Output the (x, y) coordinate of the center of the cell containing the given text.  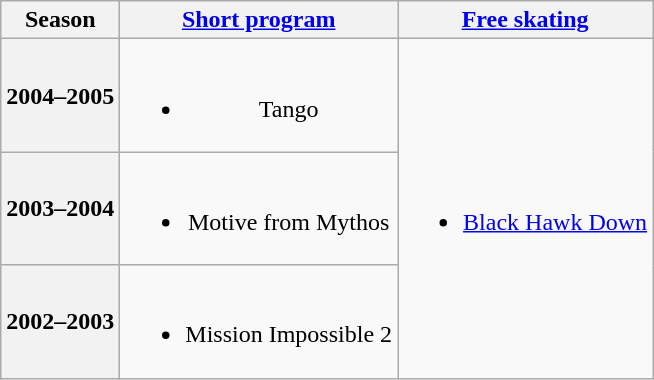
Tango (259, 96)
2003–2004 (60, 208)
Free skating (526, 20)
Short program (259, 20)
Black Hawk Down (526, 208)
2002–2003 (60, 322)
2004–2005 (60, 96)
Season (60, 20)
Motive from Mythos (259, 208)
Mission Impossible 2 (259, 322)
